Find where the given text appears and provide that cell's center as (X, Y) coordinate. 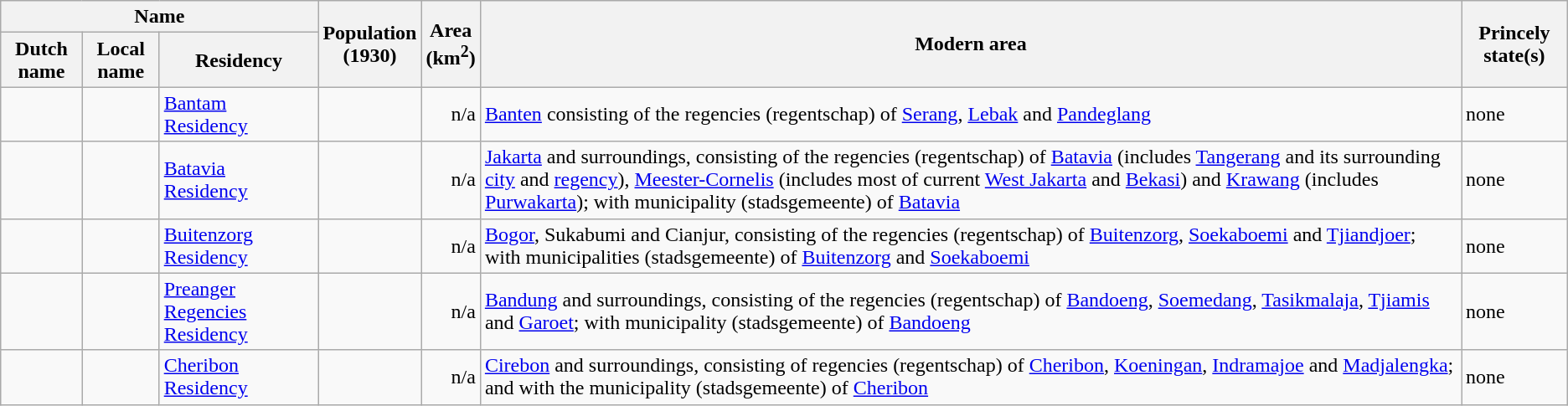
Cheribon Residency (239, 377)
Residency (239, 60)
Population(1930) (370, 44)
Preanger Regencies Residency (239, 311)
Modern area (970, 44)
Batavia Residency (239, 180)
Buitenzorg Residency (239, 246)
Dutch name (42, 60)
Bantam Residency (239, 114)
Princely state(s) (1514, 44)
Area(km2) (451, 44)
Name (159, 17)
Local name (121, 60)
Banten consisting of the regencies (regentschap) of Serang, Lebak and Pandeglang (970, 114)
